Extract the [X, Y] coordinate from the center of the cell holding the provided text.  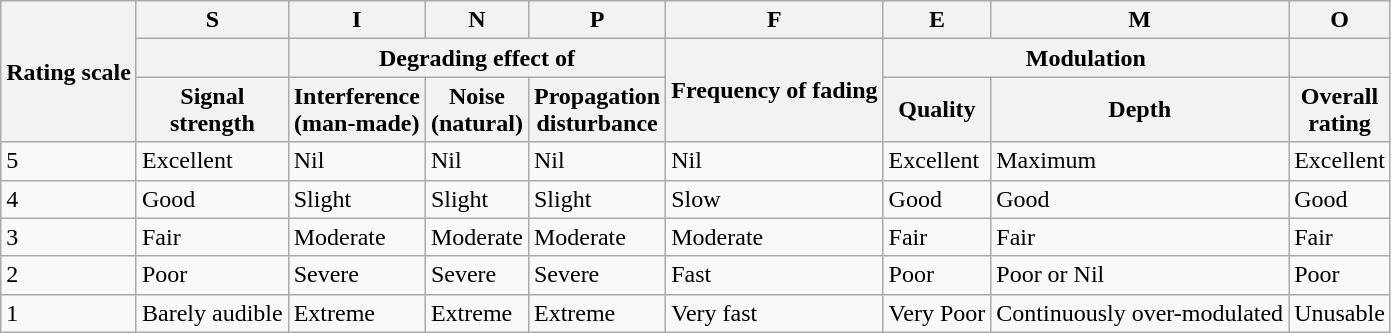
Frequency of fading [774, 90]
Unusable [1340, 313]
Degrading effect of [477, 58]
I [356, 20]
Quality [937, 110]
Rating scale [69, 72]
Signalstrength [212, 110]
Depth [1140, 110]
Noise(natural) [476, 110]
Maximum [1140, 161]
Continuously over-modulated [1140, 313]
Overallrating [1340, 110]
F [774, 20]
4 [69, 199]
3 [69, 237]
Modulation [1086, 58]
M [1140, 20]
Very fast [774, 313]
Slow [774, 199]
Fast [774, 275]
S [212, 20]
Interference(man-made) [356, 110]
Propagationdisturbance [596, 110]
N [476, 20]
E [937, 20]
P [596, 20]
5 [69, 161]
O [1340, 20]
Poor or Nil [1140, 275]
Very Poor [937, 313]
Barely audible [212, 313]
2 [69, 275]
1 [69, 313]
